From the cell containing the given text, extract its center point as (x, y) coordinate. 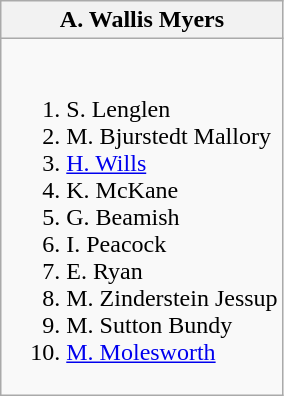
S. Lenglen M. Bjurstedt Mallory H. Wills K. McKane G. Beamish I. Peacock E. Ryan M. Zinderstein Jessup M. Sutton Bundy M. Molesworth (142, 217)
A. Wallis Myers (142, 20)
